Provide the [X, Y] coordinate of the cell's center where the given text is located.  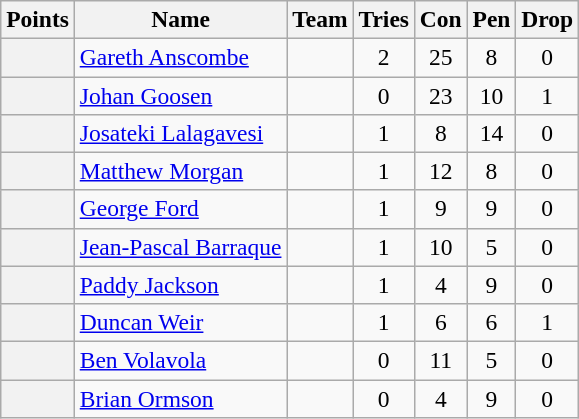
Gareth Anscombe [180, 57]
Brian Ormson [180, 398]
Points [38, 19]
14 [492, 133]
Tries [384, 19]
Con [440, 19]
Josateki Lalagavesi [180, 133]
12 [440, 171]
Paddy Jackson [180, 285]
Ben Volavola [180, 360]
Johan Goosen [180, 95]
Jean-Pascal Barraque [180, 247]
11 [440, 360]
Team [320, 19]
23 [440, 95]
Drop [548, 19]
25 [440, 57]
Pen [492, 19]
2 [384, 57]
Matthew Morgan [180, 171]
George Ford [180, 209]
Duncan Weir [180, 322]
Name [180, 19]
